Return (X, Y) of the center of cell containing provided text 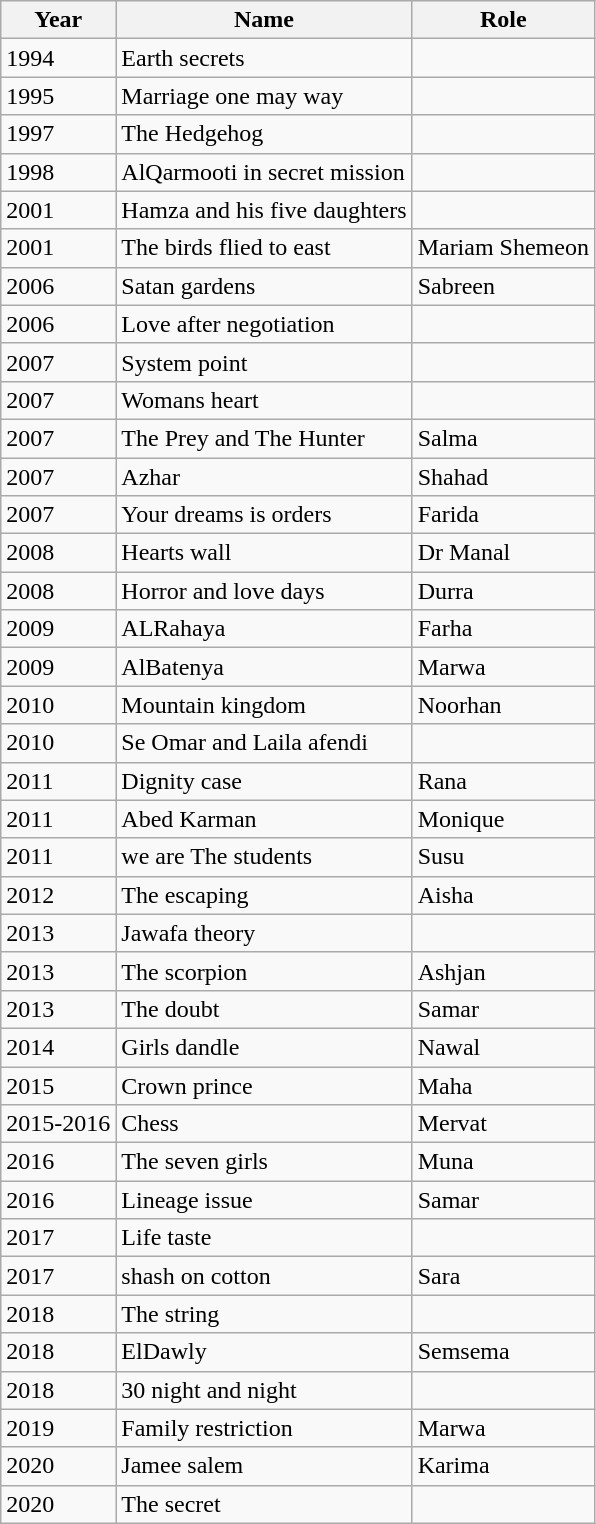
AlQarmooti in secret mission (264, 172)
Noorhan (503, 705)
Dr Manal (503, 553)
1994 (58, 58)
Nawal (503, 1047)
1997 (58, 134)
Farida (503, 515)
Susu (503, 857)
Sara (503, 1276)
Chess (264, 1124)
Durra (503, 591)
Dignity case (264, 781)
Earth secrets (264, 58)
Aisha (503, 895)
Life taste (264, 1238)
Name (264, 20)
1998 (58, 172)
Abed Karman (264, 819)
Your dreams is orders (264, 515)
Azhar (264, 477)
Monique (503, 819)
Lineage issue (264, 1200)
Marriage one may way (264, 96)
The seven girls (264, 1162)
2015-2016 (58, 1124)
Jamee salem (264, 1466)
30 night and night (264, 1390)
Rana (503, 781)
Farha (503, 629)
Semsema (503, 1352)
The Prey and The Hunter (264, 438)
Karima (503, 1466)
Family restriction (264, 1428)
Year (58, 20)
Sabreen (503, 286)
Mariam Shemeon (503, 248)
Girls dandle (264, 1047)
ALRahaya (264, 629)
Se Omar and Laila afendi (264, 743)
The Hedgehog (264, 134)
we are The students (264, 857)
2014 (58, 1047)
Shahad (503, 477)
Womans heart (264, 400)
Horror and love days (264, 591)
Mervat (503, 1124)
1995 (58, 96)
Hearts wall (264, 553)
Jawafa theory (264, 933)
Love after negotiation (264, 324)
Mountain kingdom (264, 705)
Crown prince (264, 1085)
The scorpion (264, 971)
Role (503, 20)
2012 (58, 895)
The doubt (264, 1009)
2015 (58, 1085)
The birds flied to east (264, 248)
AlBatenya (264, 667)
Hamza and his five daughters (264, 210)
Maha (503, 1085)
Muna (503, 1162)
Salma (503, 438)
System point (264, 362)
The escaping (264, 895)
2019 (58, 1428)
Satan gardens (264, 286)
Ashjan (503, 971)
ElDawly (264, 1352)
shash on cotton (264, 1276)
The string (264, 1314)
The secret (264, 1504)
